Search for the cell housing the specified text and yield its (X, Y) center coordinate. 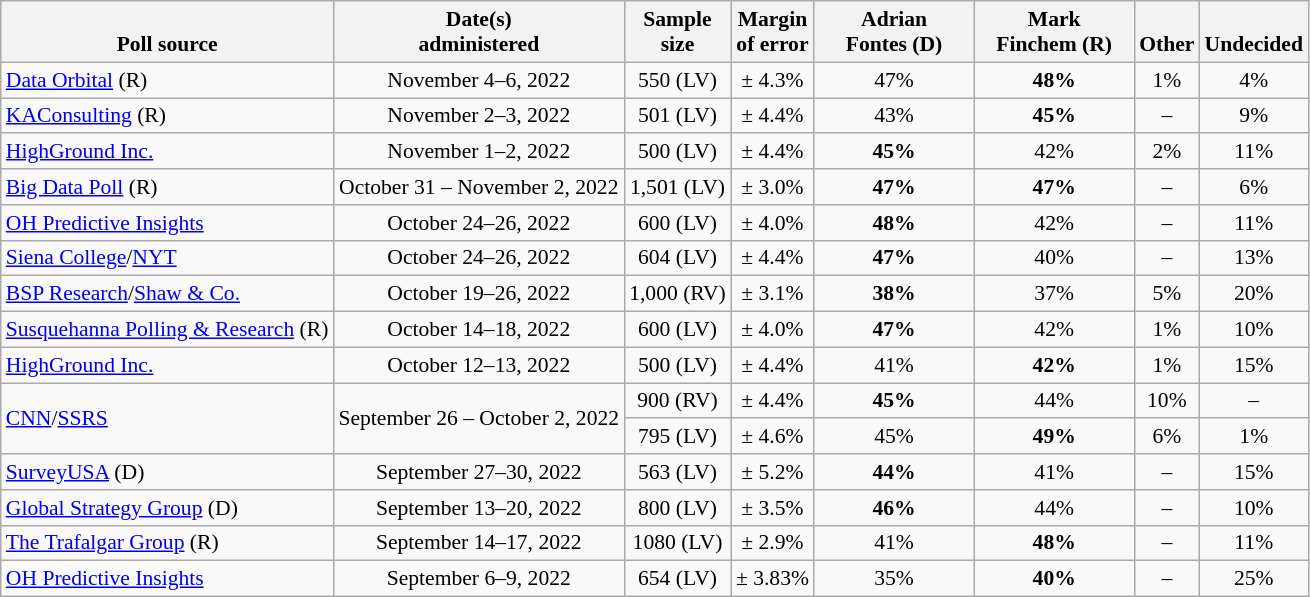
550 (LV) (678, 80)
1,501 (LV) (678, 187)
November 1–2, 2022 (478, 152)
9% (1254, 116)
± 4.6% (772, 437)
± 3.83% (772, 579)
800 (LV) (678, 508)
Other (1166, 32)
November 2–3, 2022 (478, 116)
CNN/SSRS (168, 418)
795 (LV) (678, 437)
The Trafalgar Group (R) (168, 543)
46% (894, 508)
25% (1254, 579)
5% (1166, 294)
20% (1254, 294)
September 13–20, 2022 (478, 508)
501 (LV) (678, 116)
604 (LV) (678, 258)
4% (1254, 80)
Samplesize (678, 32)
Marginof error (772, 32)
September 14–17, 2022 (478, 543)
MarkFinchem (R) (1054, 32)
Poll source (168, 32)
Global Strategy Group (D) (168, 508)
September 27–30, 2022 (478, 472)
AdrianFontes (D) (894, 32)
± 2.9% (772, 543)
October 14–18, 2022 (478, 330)
49% (1054, 437)
900 (RV) (678, 401)
Big Data Poll (R) (168, 187)
± 5.2% (772, 472)
± 4.3% (772, 80)
1,000 (RV) (678, 294)
± 3.5% (772, 508)
37% (1054, 294)
35% (894, 579)
October 12–13, 2022 (478, 365)
KAConsulting (R) (168, 116)
Susquehanna Polling & Research (R) (168, 330)
13% (1254, 258)
Date(s)administered (478, 32)
Siena College/NYT (168, 258)
September 6–9, 2022 (478, 579)
November 4–6, 2022 (478, 80)
563 (LV) (678, 472)
2% (1166, 152)
October 31 – November 2, 2022 (478, 187)
BSP Research/Shaw & Co. (168, 294)
± 3.1% (772, 294)
Undecided (1254, 32)
Data Orbital (R) (168, 80)
SurveyUSA (D) (168, 472)
October 19–26, 2022 (478, 294)
± 3.0% (772, 187)
654 (LV) (678, 579)
38% (894, 294)
43% (894, 116)
September 26 – October 2, 2022 (478, 418)
1080 (LV) (678, 543)
